Pinpoint the cell where the given text exists, returning its [x, y] midpoint coordinate. 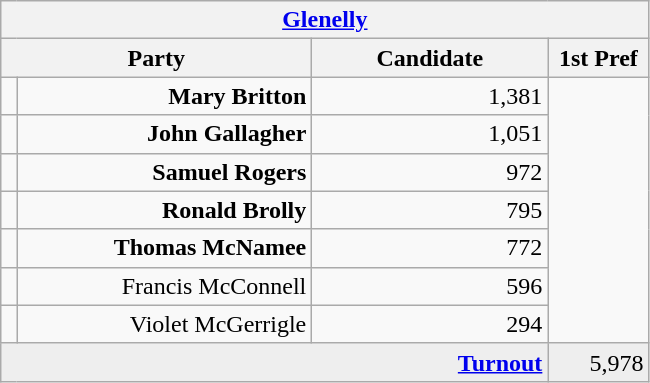
Ronald Brolly [164, 210]
1,051 [430, 134]
Candidate [430, 58]
Thomas McNamee [164, 248]
Francis McConnell [164, 286]
Turnout [274, 362]
Party [156, 58]
Violet McGerrigle [164, 324]
1,381 [430, 96]
1st Pref [598, 58]
5,978 [598, 362]
John Gallagher [164, 134]
772 [430, 248]
Mary Britton [164, 96]
Glenelly [325, 20]
972 [430, 172]
596 [430, 286]
Samuel Rogers [164, 172]
294 [430, 324]
795 [430, 210]
